Detect which cell encompasses the target text, then output its [X, Y] center coordinate. 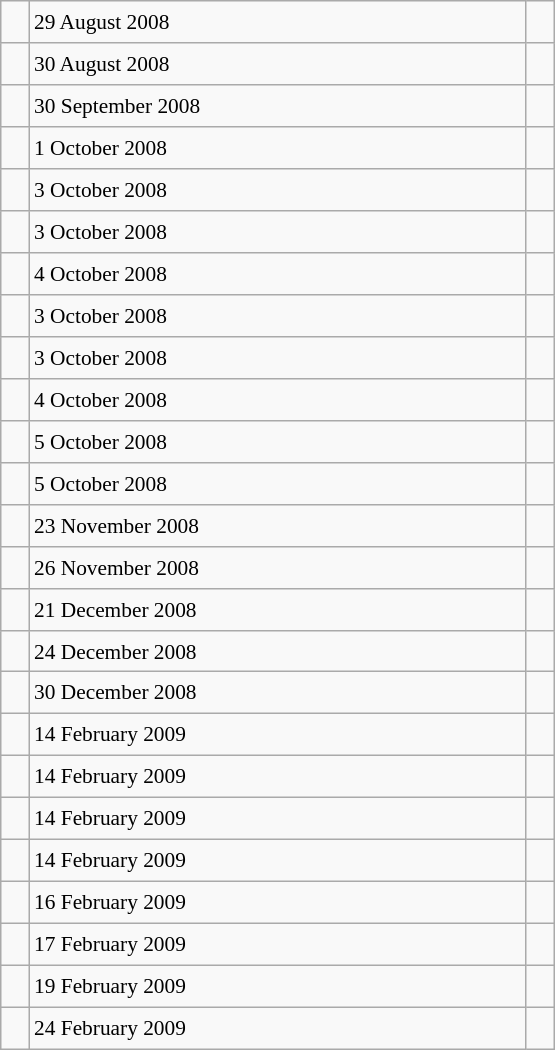
21 December 2008 [278, 609]
24 December 2008 [278, 651]
26 November 2008 [278, 567]
17 February 2009 [278, 945]
29 August 2008 [278, 22]
19 February 2009 [278, 986]
16 February 2009 [278, 903]
1 October 2008 [278, 148]
24 February 2009 [278, 1028]
23 November 2008 [278, 525]
30 September 2008 [278, 106]
30 August 2008 [278, 64]
30 December 2008 [278, 693]
